Provide the [x, y] coordinate of the cell's center where the given text is located.  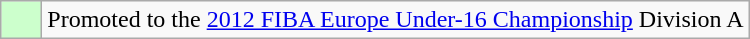
Promoted to the 2012 FIBA Europe Under-16 Championship Division A [396, 20]
